Determine the [x, y] coordinate at the center of the cell enclosing the given text.  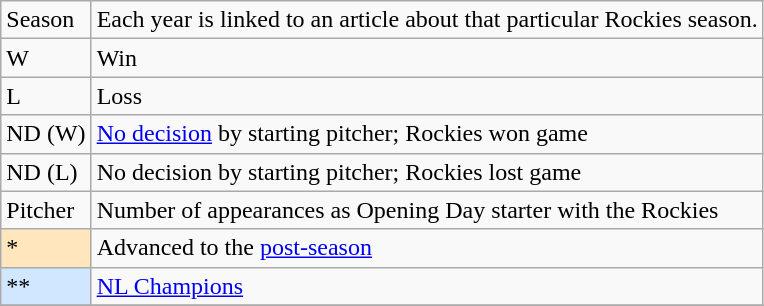
Season [46, 20]
No decision by starting pitcher; Rockies won game [427, 134]
Number of appearances as Opening Day starter with the Rockies [427, 210]
Win [427, 58]
Advanced to the post-season [427, 248]
Pitcher [46, 210]
Loss [427, 96]
L [46, 96]
No decision by starting pitcher; Rockies lost game [427, 172]
ND (W) [46, 134]
ND (L) [46, 172]
NL Champions [427, 286]
W [46, 58]
** [46, 286]
* [46, 248]
Each year is linked to an article about that particular Rockies season. [427, 20]
